Find where the given text appears and provide that cell's center as [x, y] coordinate. 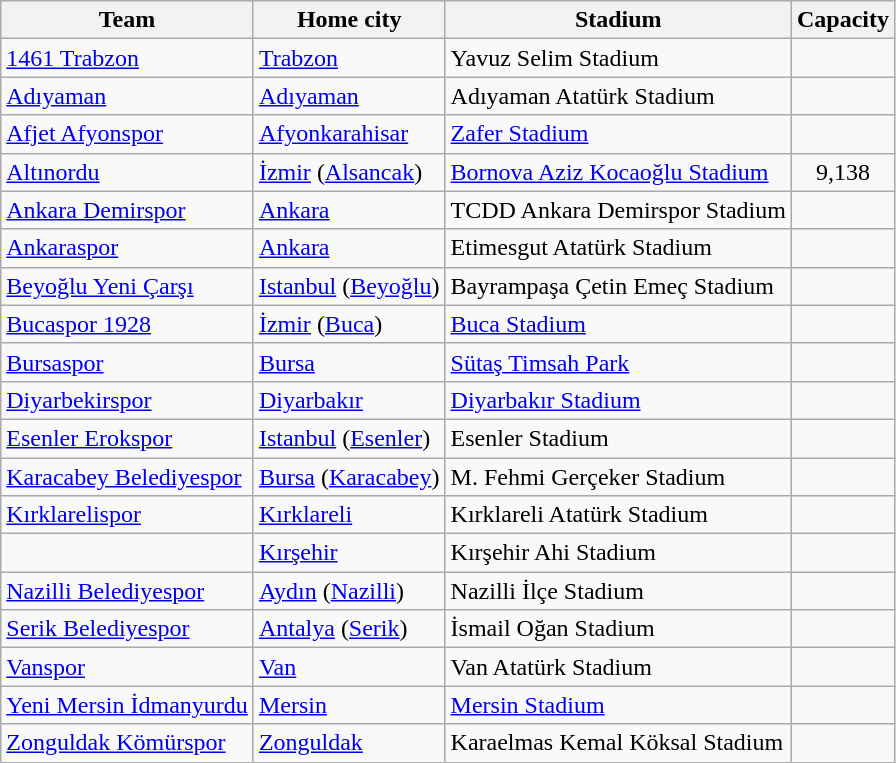
Sütaş Timsah Park [618, 362]
Yavuz Selim Stadium [618, 58]
Capacity [842, 20]
Karacabey Belediyespor [128, 477]
Mersin Stadium [618, 705]
Diyarbakır [349, 400]
Istanbul (Esenler) [349, 438]
Kırşehir [349, 553]
Bursa (Karacabey) [349, 477]
Yeni Mersin İdmanyurdu [128, 705]
Beyoğlu Yeni Çarşı [128, 286]
Etimesgut Atatürk Stadium [618, 248]
Antalya (Serik) [349, 629]
Zonguldak Kömürspor [128, 743]
Diyarbakır Stadium [618, 400]
TCDD Ankara Demirspor Stadium [618, 210]
Van [349, 667]
Kırklareli Atatürk Stadium [618, 515]
Zafer Stadium [618, 134]
Bursaspor [128, 362]
Kırklareli [349, 515]
Afyonkarahisar [349, 134]
Nazilli Belediyespor [128, 591]
Esenler Stadium [618, 438]
Buca Stadium [618, 324]
Ankara Demirspor [128, 210]
Trabzon [349, 58]
1461 Trabzon [128, 58]
Home city [349, 20]
Vanspor [128, 667]
M. Fehmi Gerçeker Stadium [618, 477]
Team [128, 20]
Zonguldak [349, 743]
Altınordu [128, 172]
Mersin [349, 705]
Bornova Aziz Kocaoğlu Stadium [618, 172]
9,138 [842, 172]
Bursa [349, 362]
Adıyaman Atatürk Stadium [618, 96]
Karaelmas Kemal Köksal Stadium [618, 743]
İzmir (Buca) [349, 324]
Bayrampaşa Çetin Emeç Stadium [618, 286]
Kırklarelispor [128, 515]
Kırşehir Ahi Stadium [618, 553]
İzmir (Alsancak) [349, 172]
Van Atatürk Stadium [618, 667]
Diyarbekirspor [128, 400]
Esenler Erokspor [128, 438]
Istanbul (Beyoğlu) [349, 286]
Stadium [618, 20]
Ankaraspor [128, 248]
Bucaspor 1928 [128, 324]
Serik Belediyespor [128, 629]
Afjet Afyonspor [128, 134]
İsmail Oğan Stadium [618, 629]
Nazilli İlçe Stadium [618, 591]
Aydın (Nazilli) [349, 591]
